From the cell containing the given text, extract its center point as (x, y) coordinate. 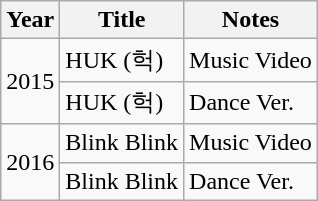
Year (30, 20)
Title (122, 20)
Notes (251, 20)
2015 (30, 82)
2016 (30, 162)
